Return (X, Y) of the center of cell containing provided text 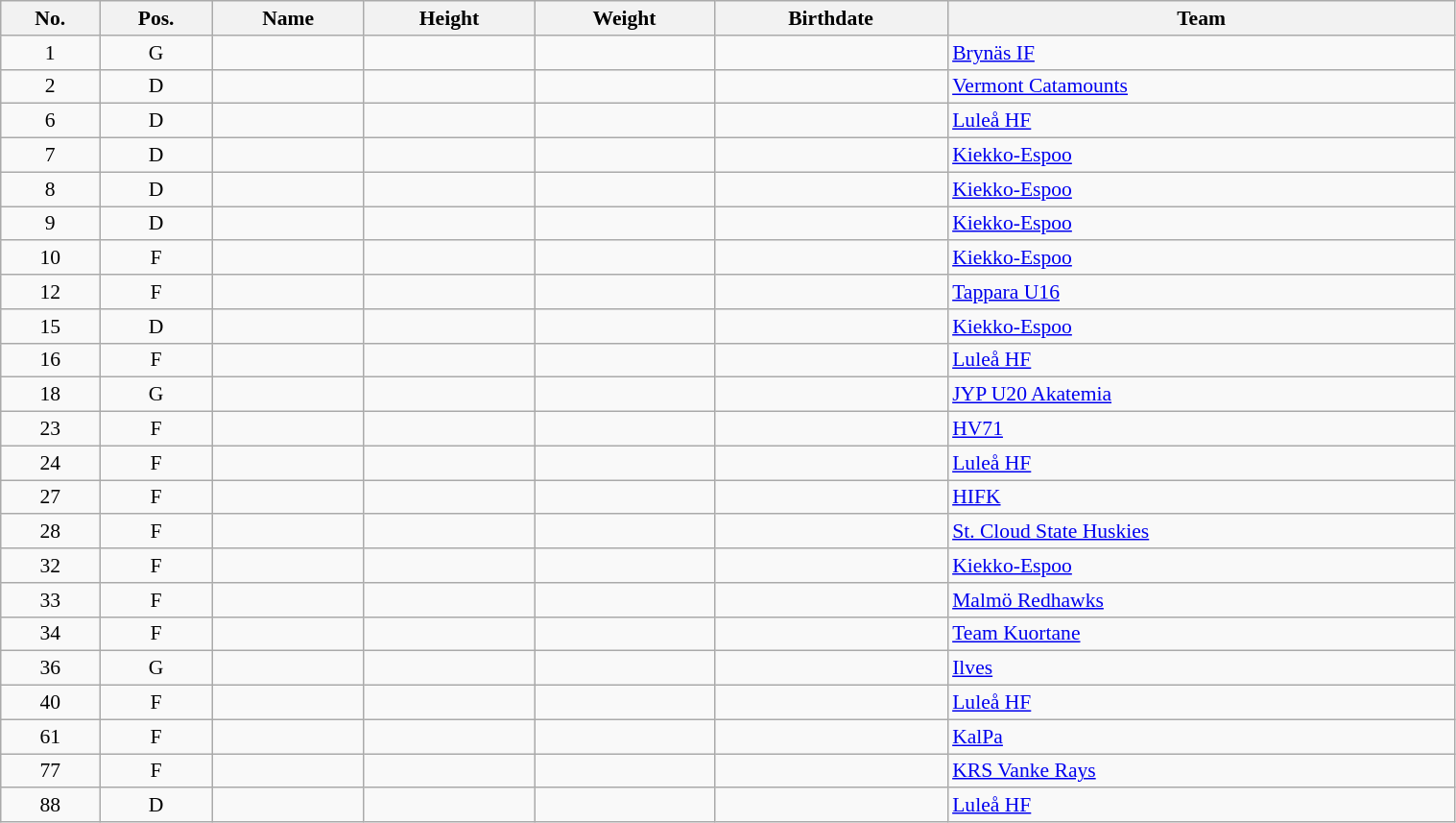
Birthdate (831, 18)
Brynäs IF (1202, 53)
7 (50, 156)
32 (50, 566)
36 (50, 668)
1 (50, 53)
40 (50, 703)
24 (50, 463)
St. Cloud State Huskies (1202, 532)
JYP U20 Akatemia (1202, 395)
27 (50, 497)
Team Kuortane (1202, 634)
9 (50, 224)
28 (50, 532)
HV71 (1202, 429)
8 (50, 189)
23 (50, 429)
2 (50, 86)
Weight (624, 18)
Tappara U16 (1202, 292)
Ilves (1202, 668)
Pos. (156, 18)
6 (50, 121)
Vermont Catamounts (1202, 86)
16 (50, 360)
15 (50, 327)
77 (50, 771)
34 (50, 634)
KalPa (1202, 737)
Team (1202, 18)
KRS Vanke Rays (1202, 771)
HIFK (1202, 497)
12 (50, 292)
18 (50, 395)
33 (50, 600)
No. (50, 18)
88 (50, 806)
Height (449, 18)
61 (50, 737)
10 (50, 258)
Name (288, 18)
Malmö Redhawks (1202, 600)
